Capture the cell that displays the provided text and extract its (X, Y) central coordinate. 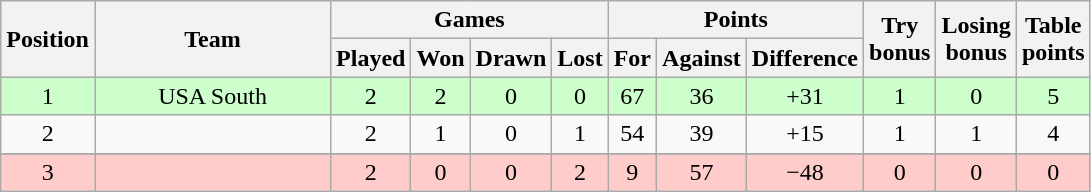
−48 (804, 172)
39 (702, 134)
Try bonus (900, 39)
+31 (804, 96)
9 (632, 172)
+15 (804, 134)
For (632, 58)
Against (702, 58)
5 (1053, 96)
Won (440, 58)
57 (702, 172)
Drawn (511, 58)
Table points (1053, 39)
4 (1053, 134)
Played (371, 58)
67 (632, 96)
Difference (804, 58)
USA South (212, 96)
Losing bonus (976, 39)
Position (48, 39)
54 (632, 134)
Points (736, 20)
36 (702, 96)
Team (212, 39)
3 (48, 172)
Lost (580, 58)
Games (470, 20)
